From the cell containing the given text, extract its center point as (x, y) coordinate. 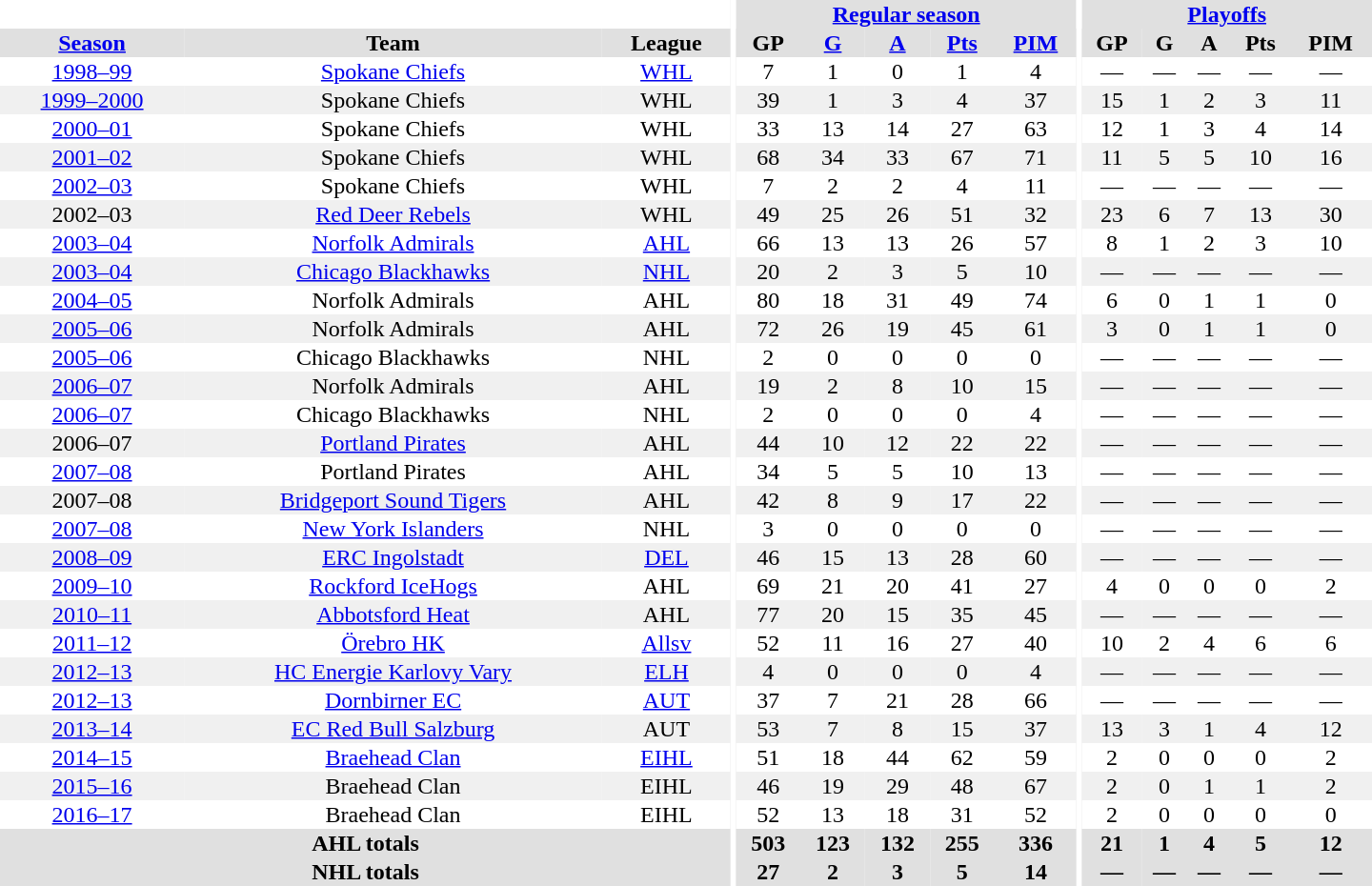
2004–05 (91, 300)
Rockford IceHogs (393, 586)
17 (962, 500)
59 (1036, 757)
Regular season (906, 14)
NHL totals (366, 872)
2011–12 (91, 643)
Team (393, 43)
69 (768, 586)
HC Energie Karlovy Vary (393, 672)
57 (1036, 243)
123 (833, 843)
61 (1036, 329)
336 (1036, 843)
35 (962, 614)
2000–01 (91, 129)
41 (962, 586)
Bridgeport Sound Tigers (393, 500)
Dornbirner EC (393, 700)
2015–16 (91, 786)
23 (1111, 214)
Örebro HK (393, 643)
Red Deer Rebels (393, 214)
60 (1036, 557)
9 (898, 500)
League (667, 43)
72 (768, 329)
255 (962, 843)
Playoffs (1227, 14)
25 (833, 214)
DEL (667, 557)
New York Islanders (393, 529)
77 (768, 614)
2001–02 (91, 157)
71 (1036, 157)
Allsv (667, 643)
EC Red Bull Salzburg (393, 729)
48 (962, 786)
2009–10 (91, 586)
2010–11 (91, 614)
63 (1036, 129)
74 (1036, 300)
132 (898, 843)
68 (768, 157)
53 (768, 729)
Season (91, 43)
40 (1036, 643)
AHL totals (366, 843)
ELH (667, 672)
2016–17 (91, 815)
1998–99 (91, 71)
Abbotsford Heat (393, 614)
29 (898, 786)
30 (1330, 214)
42 (768, 500)
32 (1036, 214)
2008–09 (91, 557)
ERC Ingolstadt (393, 557)
80 (768, 300)
503 (768, 843)
62 (962, 757)
39 (768, 100)
2014–15 (91, 757)
2013–14 (91, 729)
1999–2000 (91, 100)
